For the text-containing cell, return its midpoint in (X, Y) coordinate format. 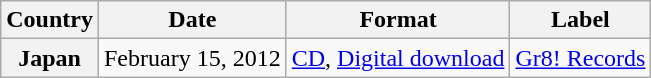
CD, Digital download (398, 58)
Country (50, 20)
February 15, 2012 (192, 58)
Label (580, 20)
Japan (50, 58)
Date (192, 20)
Gr8! Records (580, 58)
Format (398, 20)
